Locate the cell with the specified text and output its [X, Y] center coordinate. 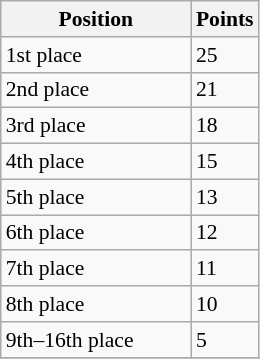
5th place [96, 197]
13 [225, 197]
11 [225, 269]
3rd place [96, 126]
9th–16th place [96, 340]
7th place [96, 269]
15 [225, 162]
12 [225, 233]
1st place [96, 55]
5 [225, 340]
25 [225, 55]
2nd place [96, 90]
21 [225, 90]
Position [96, 19]
8th place [96, 304]
Points [225, 19]
6th place [96, 233]
10 [225, 304]
18 [225, 126]
4th place [96, 162]
